Detect which cell encompasses the target text, then output its (X, Y) center coordinate. 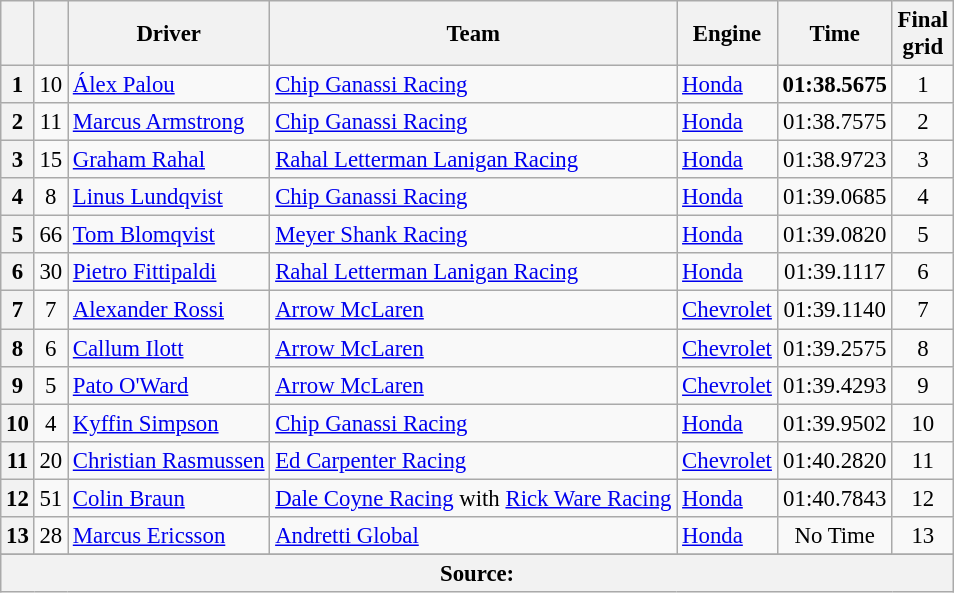
Engine (727, 34)
Pato O'Ward (169, 385)
01:39.2575 (834, 348)
Pietro Fittipaldi (169, 273)
51 (50, 498)
01:39.9502 (834, 423)
Time (834, 34)
Callum Ilott (169, 348)
66 (50, 235)
Kyffin Simpson (169, 423)
01:40.2820 (834, 460)
Marcus Armstrong (169, 122)
30 (50, 273)
01:39.1140 (834, 310)
Tom Blomqvist (169, 235)
Team (474, 34)
Graham Rahal (169, 160)
Source: (478, 573)
Finalgrid (922, 34)
Colin Braun (169, 498)
No Time (834, 536)
01:38.5675 (834, 85)
01:39.0820 (834, 235)
01:39.0685 (834, 197)
Alexander Rossi (169, 310)
Christian Rasmussen (169, 460)
28 (50, 536)
20 (50, 460)
15 (50, 160)
Meyer Shank Racing (474, 235)
01:40.7843 (834, 498)
01:39.4293 (834, 385)
Marcus Ericsson (169, 536)
01:38.7575 (834, 122)
Andretti Global (474, 536)
Linus Lundqvist (169, 197)
Ed Carpenter Racing (474, 460)
Driver (169, 34)
01:38.9723 (834, 160)
01:39.1117 (834, 273)
Álex Palou (169, 85)
Dale Coyne Racing with Rick Ware Racing (474, 498)
